Locate the cell with the specified text and output its (X, Y) center coordinate. 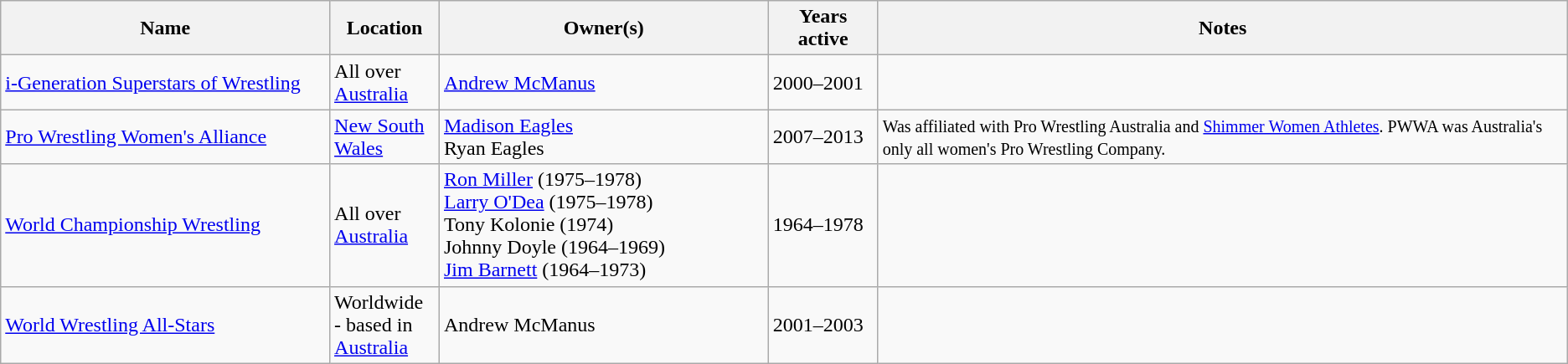
Ron Miller (1975–1978)Larry O'Dea (1975–1978)Tony Kolonie (1974)Johnny Doyle (1964–1969)Jim Barnett (1964–1973) (603, 225)
Owner(s) (603, 28)
Location (385, 28)
Worldwide - based in Australia (385, 325)
Madison EaglesRyan Eagles (603, 137)
Years active (823, 28)
World Championship Wrestling (166, 225)
Pro Wrestling Women's Alliance (166, 137)
Notes (1223, 28)
New South Wales (385, 137)
2007–2013 (823, 137)
1964–1978 (823, 225)
i-Generation Superstars of Wrestling (166, 82)
Name (166, 28)
2000–2001 (823, 82)
World Wrestling All-Stars (166, 325)
Was affiliated with Pro Wrestling Australia and Shimmer Women Athletes. PWWA was Australia's only all women's Pro Wrestling Company. (1223, 137)
2001–2003 (823, 325)
